Find where the given text appears and provide that cell's center as (X, Y) coordinate. 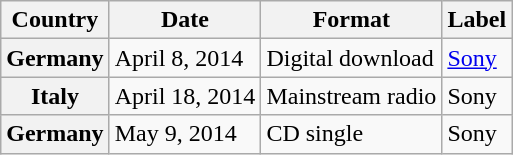
May 9, 2014 (185, 134)
Country (55, 20)
CD single (352, 134)
Mainstream radio (352, 96)
April 8, 2014 (185, 58)
Label (477, 20)
April 18, 2014 (185, 96)
Digital download (352, 58)
Date (185, 20)
Italy (55, 96)
Format (352, 20)
